Detect which cell encompasses the target text, then output its [x, y] center coordinate. 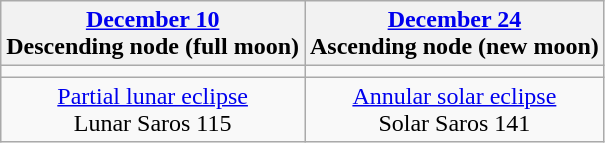
Partial lunar eclipseLunar Saros 115 [153, 110]
December 24Ascending node (new moon) [454, 34]
December 10Descending node (full moon) [153, 34]
Annular solar eclipseSolar Saros 141 [454, 110]
